Provide the (X, Y) coordinate of the cell's center where the given text is located.  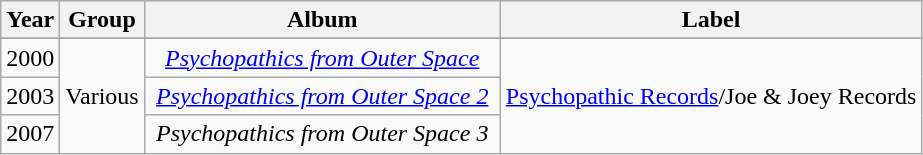
Album (322, 20)
Psychopathic Records/Joe & Joey Records (711, 96)
Various (102, 96)
2003 (30, 96)
Label (711, 20)
Group (102, 20)
Year (30, 20)
2007 (30, 134)
Psychopathics from Outer Space (322, 58)
Psychopathics from Outer Space 3 (322, 134)
2000 (30, 58)
Psychopathics from Outer Space 2 (322, 96)
